Return [X, Y] of the center of cell containing provided text 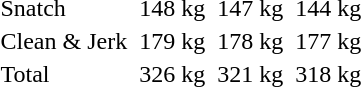
178 kg [250, 41]
179 kg [172, 41]
